Search for the cell housing the specified text and yield its [X, Y] center coordinate. 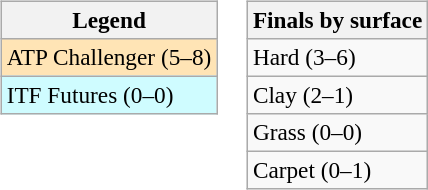
Carpet (0–1) [337, 171]
Hard (3–6) [337, 57]
Finals by surface [337, 20]
Grass (0–0) [337, 133]
Clay (2–1) [337, 95]
ITF Futures (0–0) [108, 95]
Legend [108, 20]
ATP Challenger (5–8) [108, 57]
